Determine the [X, Y] coordinate at the center of the cell enclosing the given text.  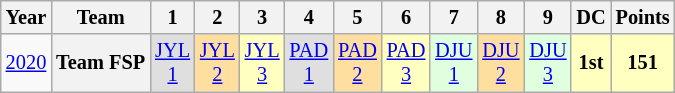
7 [454, 17]
JYL1 [172, 63]
JYL2 [218, 63]
1 [172, 17]
Year [26, 17]
Team FSP [100, 63]
5 [358, 17]
JYL3 [262, 63]
151 [643, 63]
Team [100, 17]
PAD1 [310, 63]
2020 [26, 63]
8 [500, 17]
DJU2 [500, 63]
2 [218, 17]
DJU1 [454, 63]
PAD2 [358, 63]
9 [548, 17]
PAD3 [406, 63]
4 [310, 17]
Points [643, 17]
1st [590, 63]
3 [262, 17]
6 [406, 17]
DC [590, 17]
DJU3 [548, 63]
